Return (x, y) of the center of cell containing provided text 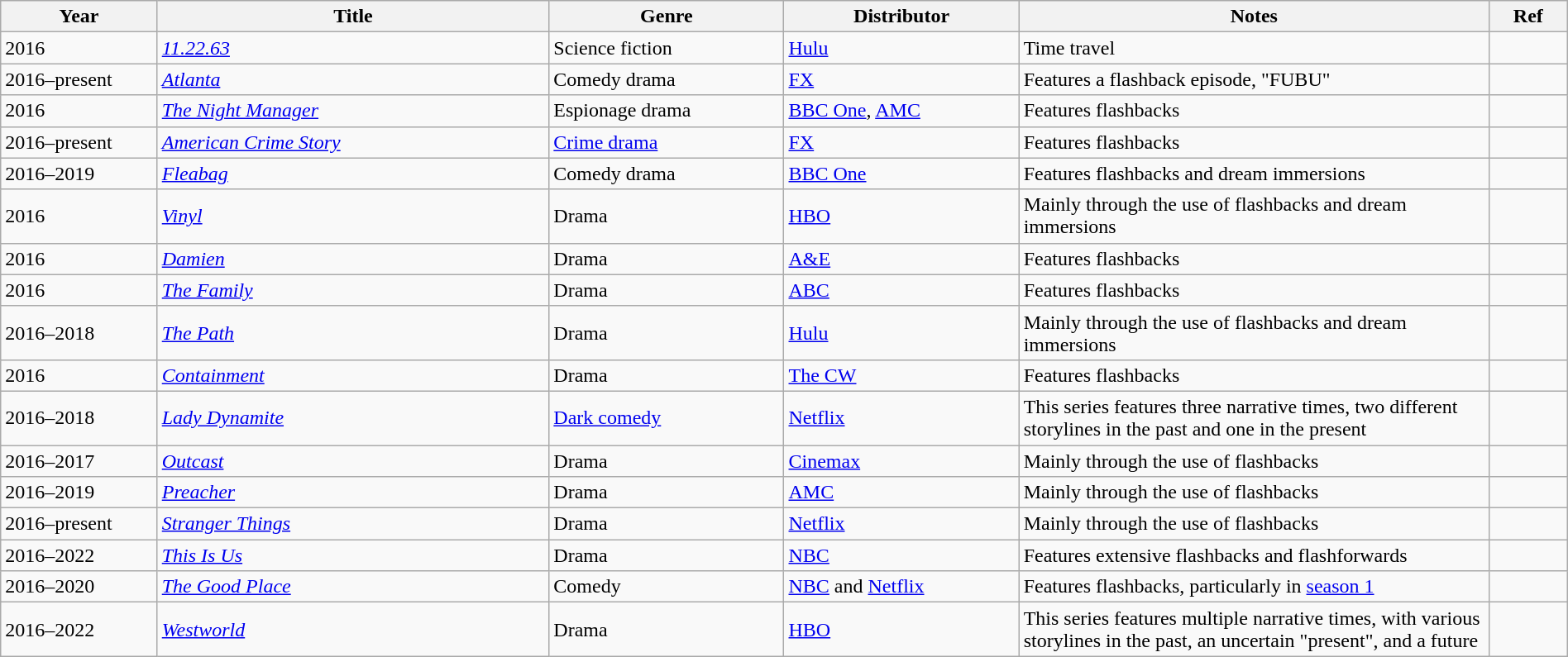
BBC One, AMC (901, 111)
Lady Dynamite (353, 418)
Distributor (901, 17)
The Good Place (353, 587)
Notes (1254, 17)
Westworld (353, 630)
Year (79, 17)
Fleabag (353, 174)
Genre (667, 17)
This series features three narrative times, two different storylines in the past and one in the present (1254, 418)
Containment (353, 375)
Vinyl (353, 217)
NBC and Netflix (901, 587)
Damien (353, 259)
Cinemax (901, 460)
NBC (901, 555)
Title (353, 17)
This Is Us (353, 555)
11.22.63 (353, 48)
Features a flashback episode, "FUBU" (1254, 79)
ABC (901, 290)
Ref (1528, 17)
Features extensive flashbacks and flashforwards (1254, 555)
Crime drama (667, 142)
The Family (353, 290)
2016–2017 (79, 460)
American Crime Story (353, 142)
Dark comedy (667, 418)
This series features multiple narrative times, with various storylines in the past, an uncertain "present", and a future (1254, 630)
Comedy (667, 587)
Outcast (353, 460)
Science fiction (667, 48)
The Path (353, 332)
BBC One (901, 174)
Features flashbacks and dream immersions (1254, 174)
Atlanta (353, 79)
Stranger Things (353, 524)
The Night Manager (353, 111)
Time travel (1254, 48)
Features flashbacks, particularly in season 1 (1254, 587)
AMC (901, 493)
Espionage drama (667, 111)
The CW (901, 375)
2016–2020 (79, 587)
A&E (901, 259)
Preacher (353, 493)
